Capture the cell that displays the provided text and extract its [x, y] central coordinate. 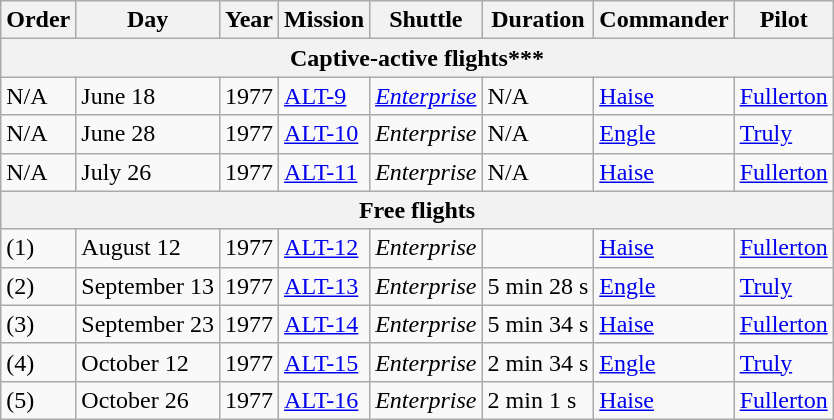
Year [248, 20]
ALT-13 [324, 286]
Shuttle [426, 20]
(2) [38, 286]
Mission [324, 20]
Day [148, 20]
Order [38, 20]
2 min 34 s [538, 362]
June 28 [148, 134]
Free flights [417, 210]
5 min 34 s [538, 324]
ALT-10 [324, 134]
June 18 [148, 96]
(4) [38, 362]
Duration [538, 20]
ALT-9 [324, 96]
September 23 [148, 324]
Captive-active flights*** [417, 58]
(3) [38, 324]
ALT-12 [324, 248]
ALT-11 [324, 172]
Pilot [784, 20]
(5) [38, 400]
September 13 [148, 286]
ALT-15 [324, 362]
October 26 [148, 400]
August 12 [148, 248]
(1) [38, 248]
October 12 [148, 362]
ALT-14 [324, 324]
5 min 28 s [538, 286]
Commander [664, 20]
ALT-16 [324, 400]
2 min 1 s [538, 400]
July 26 [148, 172]
